Provide the [X, Y] coordinate of the cell's center where the given text is located.  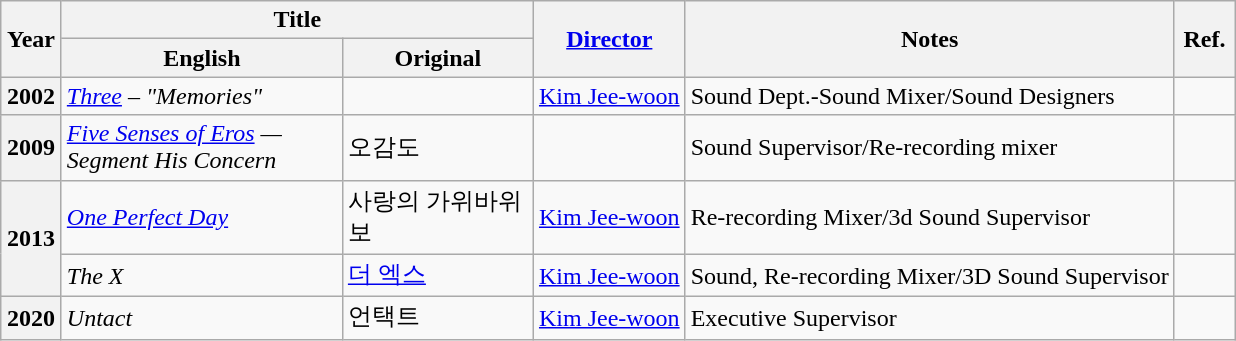
언택트 [438, 318]
2013 [32, 238]
The X [202, 276]
2002 [32, 96]
2009 [32, 148]
Title [297, 20]
Five Senses of Eros — Segment His Concern [202, 148]
One Perfect Day [202, 217]
Ref. [1204, 39]
더 엑스 [438, 276]
2020 [32, 318]
Director [609, 39]
Three – "Memories" [202, 96]
Original [438, 58]
Notes [930, 39]
사랑의 가위바위보 [438, 217]
English [202, 58]
Re-recording Mixer/3d Sound Supervisor [930, 217]
Sound Supervisor/Re-recording mixer [930, 148]
오감도 [438, 148]
Sound, Re-recording Mixer/3D Sound Supervisor [930, 276]
Untact [202, 318]
Sound Dept.-Sound Mixer/Sound Designers [930, 96]
Year [32, 39]
Executive Supervisor [930, 318]
